Provide the (X, Y) coordinate of the cell's center where the given text is located.  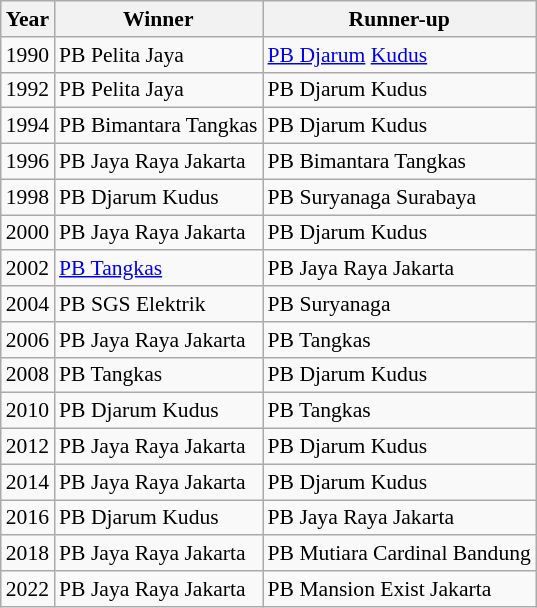
PB SGS Elektrik (158, 304)
PB Mansion Exist Jakarta (400, 589)
2004 (28, 304)
2022 (28, 589)
2008 (28, 375)
2014 (28, 482)
PB Suryanaga (400, 304)
PB Mutiara Cardinal Bandung (400, 554)
2016 (28, 518)
2000 (28, 233)
1998 (28, 197)
2012 (28, 447)
1990 (28, 55)
Year (28, 19)
Runner-up (400, 19)
Winner (158, 19)
PB Suryanaga Surabaya (400, 197)
1992 (28, 90)
2006 (28, 340)
2010 (28, 411)
2018 (28, 554)
1994 (28, 126)
2002 (28, 269)
1996 (28, 162)
